Output the [X, Y] coordinate of the center of the cell containing the given text.  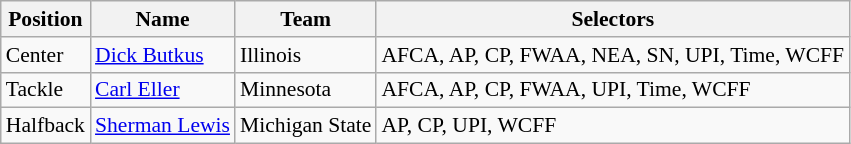
Halfback [46, 126]
Position [46, 19]
Illinois [306, 55]
AP, CP, UPI, WCFF [612, 126]
Selectors [612, 19]
Team [306, 19]
Dick Butkus [162, 55]
Center [46, 55]
Minnesota [306, 90]
Michigan State [306, 126]
Carl Eller [162, 90]
AFCA, AP, CP, FWAA, UPI, Time, WCFF [612, 90]
Name [162, 19]
Sherman Lewis [162, 126]
Tackle [46, 90]
AFCA, AP, CP, FWAA, NEA, SN, UPI, Time, WCFF [612, 55]
